Capture the cell that displays the provided text and extract its (x, y) central coordinate. 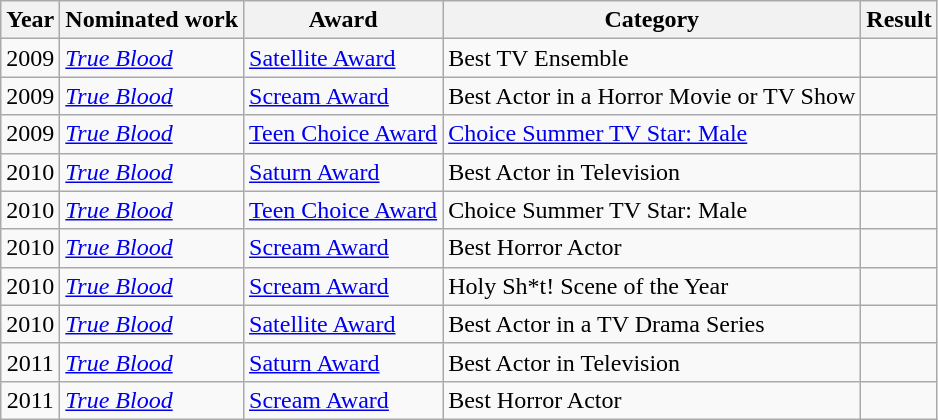
Best Actor in a Horror Movie or TV Show (652, 96)
Result (899, 20)
Year (30, 20)
Award (344, 20)
Nominated work (152, 20)
Best Actor in a TV Drama Series (652, 324)
Category (652, 20)
Best TV Ensemble (652, 58)
Holy Sh*t! Scene of the Year (652, 286)
